Identify which cell holds the provided text, then report its (X, Y) central coordinate. 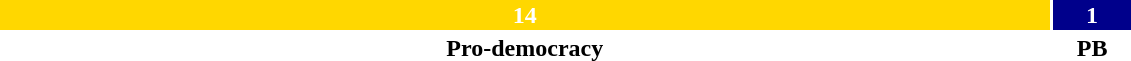
14 (525, 15)
